Search for the cell housing the specified text and yield its (x, y) center coordinate. 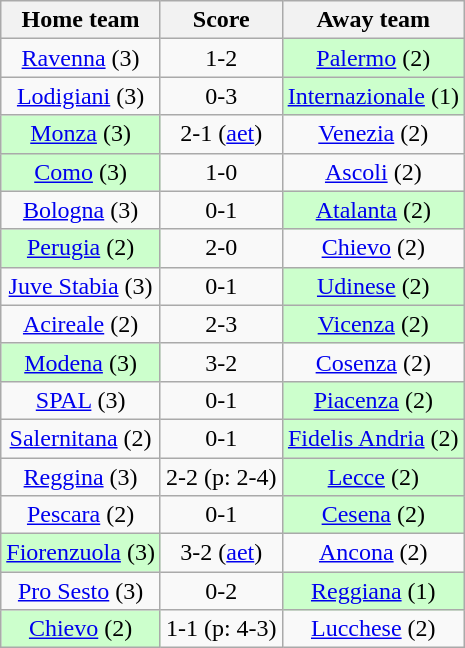
2-2 (p: 2-4) (221, 477)
SPAL (3) (81, 400)
Bologna (3) (81, 210)
Juve Stabia (3) (81, 286)
2-3 (221, 324)
Perugia (2) (81, 248)
Reggiana (1) (373, 591)
2-0 (221, 248)
Pro Sesto (3) (81, 591)
3-2 (221, 362)
Monza (3) (81, 134)
Fiorenzuola (3) (81, 553)
Cesena (2) (373, 515)
Venezia (2) (373, 134)
Piacenza (2) (373, 400)
Atalanta (2) (373, 210)
Fidelis Andria (2) (373, 438)
Ancona (2) (373, 553)
Score (221, 20)
Lucchese (2) (373, 629)
3-2 (aet) (221, 553)
Udinese (2) (373, 286)
0-3 (221, 96)
Pescara (2) (81, 515)
Internazionale (1) (373, 96)
Como (3) (81, 172)
Palermo (2) (373, 58)
Vicenza (2) (373, 324)
Lecce (2) (373, 477)
Ascoli (2) (373, 172)
1-0 (221, 172)
Lodigiani (3) (81, 96)
1-2 (221, 58)
Modena (3) (81, 362)
Home team (81, 20)
Reggina (3) (81, 477)
1-1 (p: 4-3) (221, 629)
Acireale (2) (81, 324)
2-1 (aet) (221, 134)
Away team (373, 20)
Cosenza (2) (373, 362)
Ravenna (3) (81, 58)
Salernitana (2) (81, 438)
0-2 (221, 591)
